Return the (X, Y) coordinate for the center point of the cell that contains the specified text.  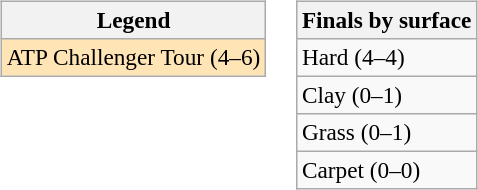
ATP Challenger Tour (4–6) (133, 57)
Finals by surface (387, 20)
Carpet (0–0) (387, 171)
Clay (0–1) (387, 95)
Hard (4–4) (387, 57)
Grass (0–1) (387, 133)
Legend (133, 20)
